Locate the cell with the specified text and output its [x, y] center coordinate. 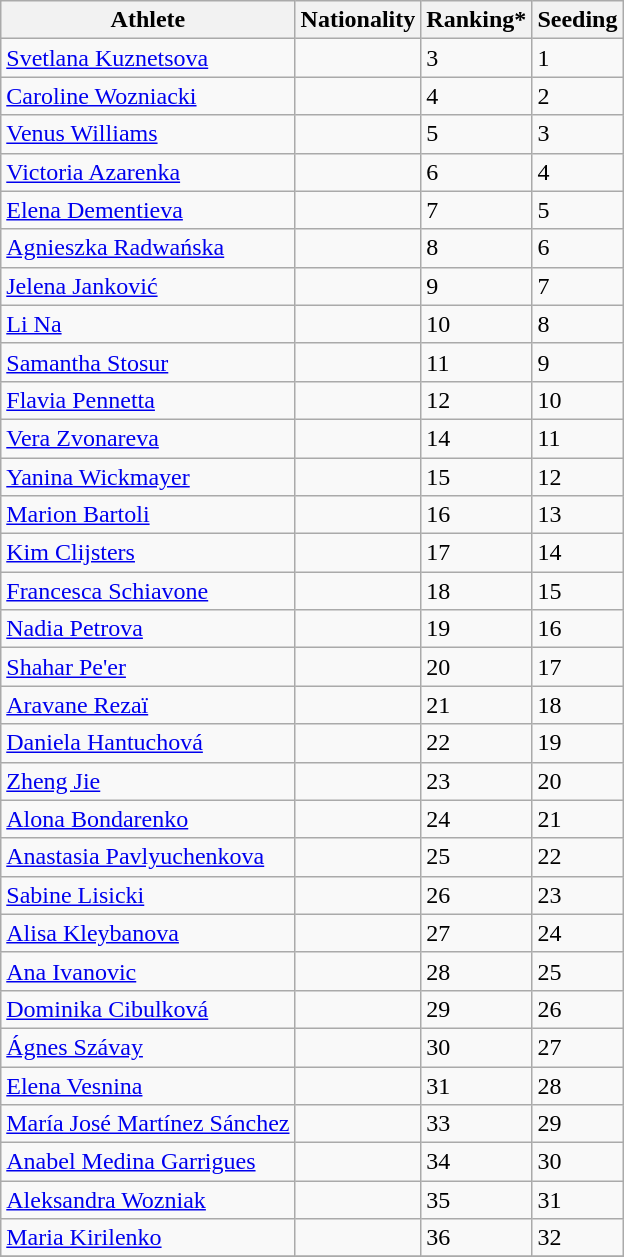
Ranking* [476, 20]
34 [476, 1162]
35 [476, 1200]
Athlete [148, 20]
Anabel Medina Garrigues [148, 1162]
1 [578, 58]
Shahar Pe'er [148, 667]
Kim Clijsters [148, 553]
Caroline Wozniacki [148, 96]
Samantha Stosur [148, 362]
Aleksandra Wozniak [148, 1200]
Victoria Azarenka [148, 172]
Zheng Jie [148, 781]
Alisa Kleybanova [148, 933]
Alona Bondarenko [148, 819]
2 [578, 96]
María José Martínez Sánchez [148, 1124]
Aravane Rezaï [148, 705]
Yanina Wickmayer [148, 477]
Daniela Hantuchová [148, 743]
Anastasia Pavlyuchenkova [148, 857]
Francesca Schiavone [148, 591]
Venus Williams [148, 134]
Dominika Cibulková [148, 1009]
Maria Kirilenko [148, 1238]
13 [578, 515]
Nadia Petrova [148, 629]
Ana Ivanovic [148, 971]
Nationality [358, 20]
Marion Bartoli [148, 515]
36 [476, 1238]
Agnieszka Radwańska [148, 248]
Flavia Pennetta [148, 400]
Ágnes Szávay [148, 1047]
Seeding [578, 20]
Li Na [148, 324]
Vera Zvonareva [148, 438]
Sabine Lisicki [148, 895]
Jelena Janković [148, 286]
32 [578, 1238]
Elena Dementieva [148, 210]
Elena Vesnina [148, 1085]
Svetlana Kuznetsova [148, 58]
33 [476, 1124]
